Find where the given text appears and provide that cell's center as (x, y) coordinate. 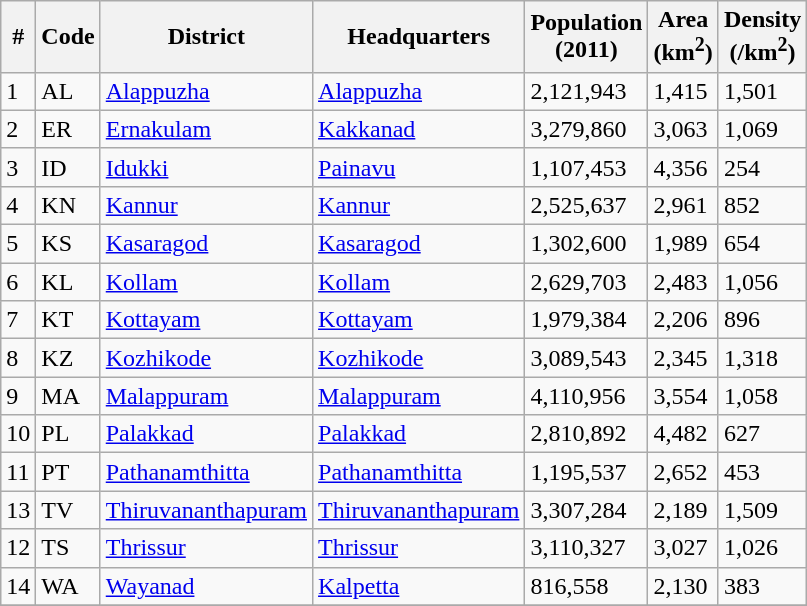
1,979,384 (586, 320)
1,107,453 (586, 167)
2,525,637 (586, 205)
TV (68, 510)
9 (18, 396)
ER (68, 129)
7 (18, 320)
1,058 (762, 396)
Kakkanad (419, 129)
WA (68, 586)
2,121,943 (586, 91)
# (18, 37)
2,345 (683, 358)
KS (68, 244)
453 (762, 472)
14 (18, 586)
3,279,860 (586, 129)
1,415 (683, 91)
1,069 (762, 129)
1,056 (762, 282)
2,189 (683, 510)
1,195,537 (586, 472)
1,501 (762, 91)
KN (68, 205)
11 (18, 472)
2,810,892 (586, 434)
Code (68, 37)
Painavu (419, 167)
1,318 (762, 358)
Density (/km2) (762, 37)
Area (km2) (683, 37)
ID (68, 167)
383 (762, 586)
3,063 (683, 129)
1,989 (683, 244)
3,027 (683, 548)
Population (2011) (586, 37)
13 (18, 510)
3,110,327 (586, 548)
10 (18, 434)
816,558 (586, 586)
852 (762, 205)
1 (18, 91)
AL (68, 91)
MA (68, 396)
1,302,600 (586, 244)
Headquarters (419, 37)
2 (18, 129)
1,026 (762, 548)
District (206, 37)
PL (68, 434)
4,110,956 (586, 396)
Ernakulam (206, 129)
2,130 (683, 586)
654 (762, 244)
PT (68, 472)
896 (762, 320)
5 (18, 244)
KZ (68, 358)
TS (68, 548)
8 (18, 358)
KT (68, 320)
3,089,543 (586, 358)
KL (68, 282)
2,206 (683, 320)
1,509 (762, 510)
Kalpetta (419, 586)
2,652 (683, 472)
3,554 (683, 396)
627 (762, 434)
Wayanad (206, 586)
3 (18, 167)
3,307,284 (586, 510)
2,961 (683, 205)
12 (18, 548)
2,629,703 (586, 282)
254 (762, 167)
Idukki (206, 167)
4 (18, 205)
2,483 (683, 282)
6 (18, 282)
4,356 (683, 167)
4,482 (683, 434)
